Search for the cell housing the specified text and yield its [X, Y] center coordinate. 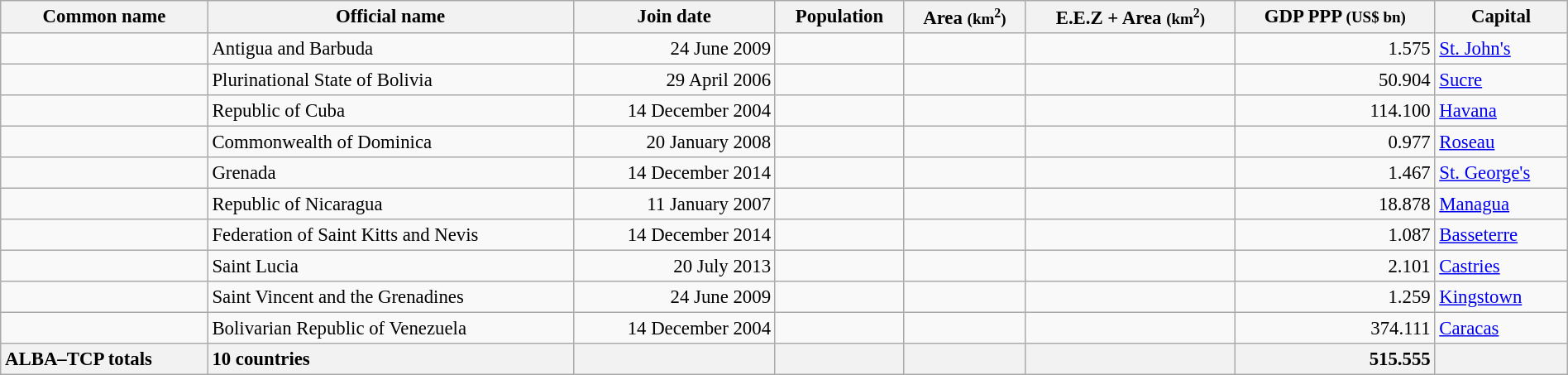
ALBA–TCP totals [104, 359]
374.111 [1335, 329]
Sucre [1501, 79]
2.101 [1335, 267]
1.575 [1335, 49]
Republic of Cuba [390, 111]
Plurinational State of Bolivia [390, 79]
Common name [104, 17]
Capital [1501, 17]
Area (km2) [964, 17]
Federation of Saint Kitts and Nevis [390, 235]
Join date [674, 17]
Official name [390, 17]
515.555 [1335, 359]
29 April 2006 [674, 79]
18.878 [1335, 204]
20 July 2013 [674, 267]
11 January 2007 [674, 204]
Caracas [1501, 329]
1.259 [1335, 297]
St. John's [1501, 49]
Kingstown [1501, 297]
Basseterre [1501, 235]
Saint Lucia [390, 267]
Managua [1501, 204]
E.E.Z + Area (km2) [1131, 17]
1.467 [1335, 173]
St. George's [1501, 173]
Antigua and Barbuda [390, 49]
10 countries [390, 359]
Republic of Nicaragua [390, 204]
114.100 [1335, 111]
20 January 2008 [674, 142]
Bolivarian Republic of Venezuela [390, 329]
Roseau [1501, 142]
Population [839, 17]
Commonwealth of Dominica [390, 142]
0.977 [1335, 142]
GDP PPP (US$ bn) [1335, 17]
Castries [1501, 267]
50.904 [1335, 79]
Saint Vincent and the Grenadines [390, 297]
1.087 [1335, 235]
Grenada [390, 173]
Havana [1501, 111]
